Identify which cell holds the provided text, then report its [x, y] central coordinate. 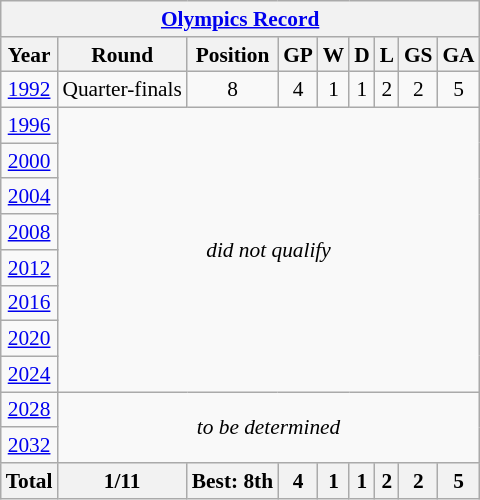
2012 [30, 268]
2004 [30, 197]
Olympics Record [240, 19]
GS [418, 55]
2000 [30, 161]
L [387, 55]
1996 [30, 126]
Round [122, 55]
Quarter-finals [122, 90]
2016 [30, 303]
W [334, 55]
1/11 [122, 481]
1992 [30, 90]
2020 [30, 339]
D [362, 55]
to be determined [268, 428]
2008 [30, 232]
8 [232, 90]
GP [298, 55]
2028 [30, 410]
Total [30, 481]
Year [30, 55]
2024 [30, 374]
Position [232, 55]
GA [458, 55]
Best: 8th [232, 481]
did not qualify [268, 250]
2032 [30, 445]
